From the cell containing the given text, extract its center point as (x, y) coordinate. 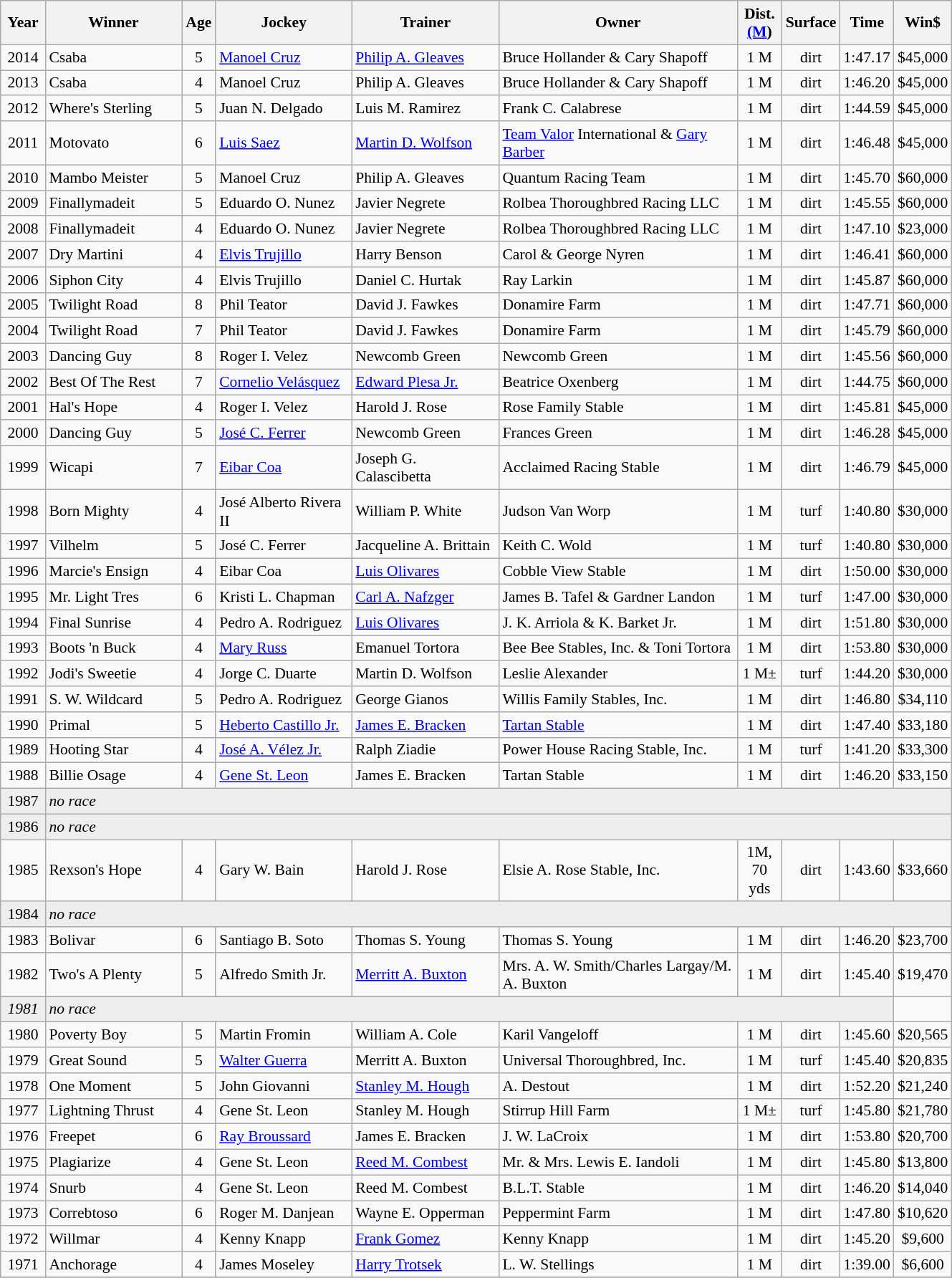
2012 (23, 109)
2008 (23, 229)
Cobble View Stable (617, 572)
Owner (617, 23)
1988 (23, 776)
Hooting Star (113, 750)
$21,780 (923, 1111)
Surface (811, 23)
1:46.48 (867, 143)
Mr. Light Tres (113, 597)
Peppermint Farm (617, 1214)
Santiago B. Soto (284, 940)
1971 (23, 1264)
1991 (23, 699)
2011 (23, 143)
1975 (23, 1163)
S. W. Wildcard (113, 699)
1:47.10 (867, 229)
1980 (23, 1035)
$33,150 (923, 776)
Juan N. Delgado (284, 109)
Dry Martini (113, 254)
Kristi L. Chapman (284, 597)
Time (867, 23)
Hal's Hope (113, 408)
$23,000 (923, 229)
1:47.40 (867, 725)
2004 (23, 331)
1982 (23, 974)
Marcie's Ensign (113, 572)
2013 (23, 83)
Harry Trotsek (425, 1264)
Boots 'n Buck (113, 648)
Rexson's Hope (113, 871)
Cornelio Velásquez (284, 382)
Ray Larkin (617, 280)
2009 (23, 203)
1:51.80 (867, 623)
James Moseley (284, 1264)
Jockey (284, 23)
Poverty Boy (113, 1035)
Alfredo Smith Jr. (284, 974)
2002 (23, 382)
1974 (23, 1188)
Jodi's Sweetie (113, 674)
1:52.20 (867, 1086)
James B. Tafel & Gardner Landon (617, 597)
1992 (23, 674)
2010 (23, 178)
Harry Benson (425, 254)
José Alberto Rivera II (284, 511)
1972 (23, 1239)
Where's Sterling (113, 109)
1983 (23, 940)
Judson Van Worp (617, 511)
1999 (23, 467)
Keith C. Wold (617, 546)
$33,660 (923, 871)
Siphon City (113, 280)
Karil Vangeloff (617, 1035)
A. Destout (617, 1086)
$13,800 (923, 1163)
Final Sunrise (113, 623)
2000 (23, 433)
Bee Bee Stables, Inc. & Toni Tortora (617, 648)
1:43.60 (867, 871)
José A. Vélez Jr. (284, 750)
1990 (23, 725)
1:46.28 (867, 433)
Frank C. Calabrese (617, 109)
B.L.T. Stable (617, 1188)
1:50.00 (867, 572)
Winner (113, 23)
2003 (23, 357)
$6,600 (923, 1264)
1976 (23, 1137)
Bolivar (113, 940)
Gary W. Bain (284, 871)
Trainer (425, 23)
Luis Saez (284, 143)
1:39.00 (867, 1264)
1986 (23, 827)
Walter Guerra (284, 1060)
1:44.75 (867, 382)
Stirrup Hill Farm (617, 1111)
1:45.55 (867, 203)
Power House Racing Stable, Inc. (617, 750)
Beatrice Oxenberg (617, 382)
1998 (23, 511)
1977 (23, 1111)
Plagiarize (113, 1163)
Two's A Plenty (113, 974)
J. W. LaCroix (617, 1137)
Great Sound (113, 1060)
Wicapi (113, 467)
$14,040 (923, 1188)
Snurb (113, 1188)
1997 (23, 546)
2006 (23, 280)
1:45.79 (867, 331)
1989 (23, 750)
Martin Fromin (284, 1035)
Frank Gomez (425, 1239)
1984 (23, 915)
One Moment (113, 1086)
$34,110 (923, 699)
1:45.20 (867, 1239)
Correbtoso (113, 1214)
Mr. & Mrs. Lewis E. Iandoli (617, 1163)
Lightning Thrust (113, 1111)
1:46.79 (867, 467)
Jacqueline A. Brittain (425, 546)
1:45.56 (867, 357)
1996 (23, 572)
$9,600 (923, 1239)
Born Mighty (113, 511)
1985 (23, 871)
J. K. Arriola & K. Barket Jr. (617, 623)
Carol & George Nyren (617, 254)
Freepet (113, 1137)
Best Of The Rest (113, 382)
1:45.60 (867, 1035)
Ralph Ziadie (425, 750)
Roger M. Danjean (284, 1214)
Elsie A. Rose Stable, Inc. (617, 871)
1995 (23, 597)
Vilhelm (113, 546)
Dist. (M) (759, 23)
Anchorage (113, 1264)
Jorge C. Duarte (284, 674)
2007 (23, 254)
1:45.81 (867, 408)
1:46.41 (867, 254)
1:46.80 (867, 699)
$33,180 (923, 725)
1:41.20 (867, 750)
2005 (23, 305)
Year (23, 23)
1:45.87 (867, 280)
Mambo Meister (113, 178)
1:47.17 (867, 57)
1978 (23, 1086)
1994 (23, 623)
1981 (23, 1009)
Mary Russ (284, 648)
Win$ (923, 23)
1979 (23, 1060)
Willis Family Stables, Inc. (617, 699)
Ray Broussard (284, 1137)
Leslie Alexander (617, 674)
Team Valor International & Gary Barber (617, 143)
Willmar (113, 1239)
Billie Osage (113, 776)
$20,565 (923, 1035)
1:44.20 (867, 674)
1973 (23, 1214)
Carl A. Nafzger (425, 597)
2014 (23, 57)
1:47.80 (867, 1214)
William A. Cole (425, 1035)
$20,835 (923, 1060)
Age (199, 23)
1:47.71 (867, 305)
$21,240 (923, 1086)
2001 (23, 408)
Rose Family Stable (617, 408)
Frances Green (617, 433)
Wayne E. Opperman (425, 1214)
Universal Thoroughbred, Inc. (617, 1060)
Primal (113, 725)
Luis M. Ramirez (425, 109)
$19,470 (923, 974)
George Gianos (425, 699)
$20,700 (923, 1137)
$33,300 (923, 750)
1987 (23, 802)
1M, 70 yds (759, 871)
Daniel C. Hurtak (425, 280)
Edward Plesa Jr. (425, 382)
1:47.00 (867, 597)
John Giovanni (284, 1086)
1:45.70 (867, 178)
Joseph G. Calascibetta (425, 467)
Quantum Racing Team (617, 178)
William P. White (425, 511)
$23,700 (923, 940)
1:44.59 (867, 109)
$10,620 (923, 1214)
L. W. Stellings (617, 1264)
Acclaimed Racing Stable (617, 467)
1993 (23, 648)
Emanuel Tortora (425, 648)
Mrs. A. W. Smith/Charles Largay/M. A. Buxton (617, 974)
Heberto Castillo Jr. (284, 725)
Motovato (113, 143)
